Pinpoint the cell where the given text exists, returning its [x, y] midpoint coordinate. 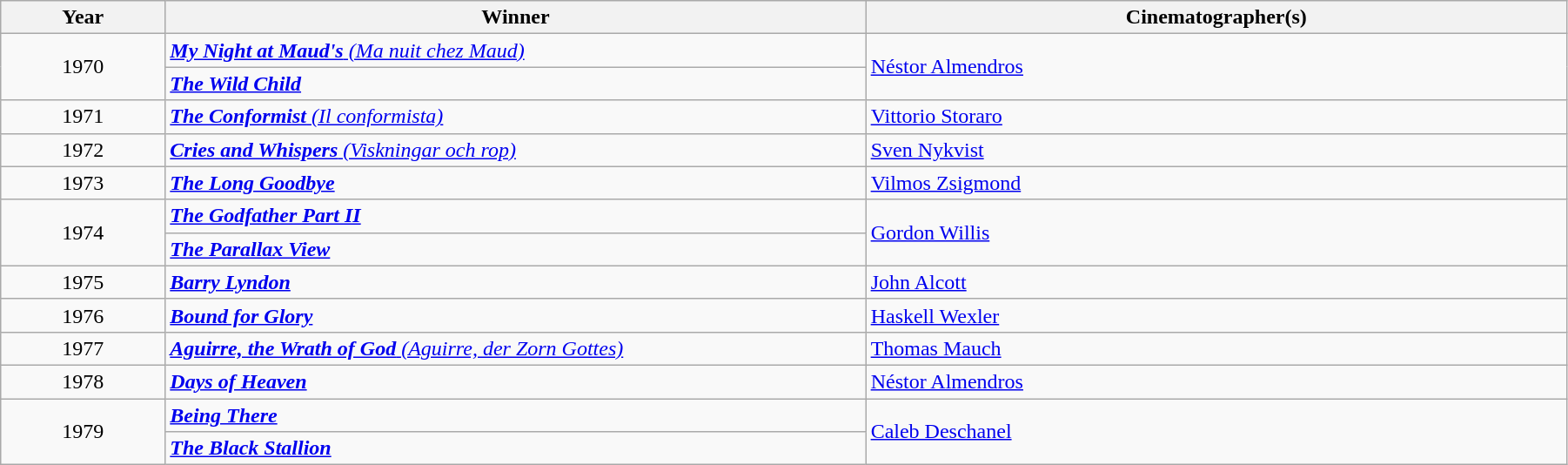
Gordon Willis [1216, 232]
1974 [84, 232]
Sven Nykvist [1216, 150]
1978 [84, 381]
Vilmos Zsigmond [1216, 183]
1972 [84, 150]
Bound for Glory [515, 315]
Aguirre, the Wrath of God (Aguirre, der Zorn Gottes) [515, 348]
The Conformist (Il conformista) [515, 117]
Winner [515, 17]
Cinematographer(s) [1216, 17]
1977 [84, 348]
1975 [84, 282]
Thomas Mauch [1216, 348]
The Godfather Part II [515, 216]
1976 [84, 315]
Barry Lyndon [515, 282]
John Alcott [1216, 282]
Caleb Deschanel [1216, 432]
1970 [84, 67]
1971 [84, 117]
Haskell Wexler [1216, 315]
The Black Stallion [515, 448]
The Long Goodbye [515, 183]
Year [84, 17]
The Parallax View [515, 249]
Days of Heaven [515, 381]
The Wild Child [515, 84]
Being There [515, 415]
Vittorio Storaro [1216, 117]
Cries and Whispers (Viskningar och rop) [515, 150]
1973 [84, 183]
1979 [84, 432]
My Night at Maud's (Ma nuit chez Maud) [515, 51]
